Find where the given text appears and provide that cell's center as (x, y) coordinate. 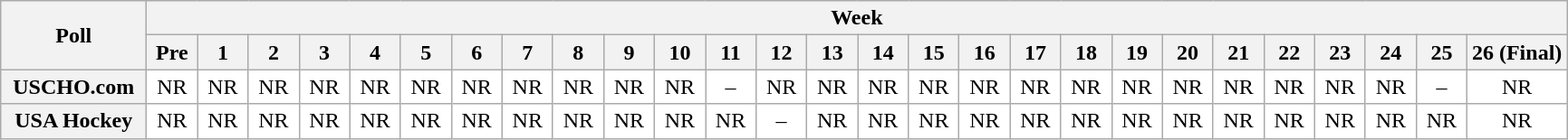
Poll (74, 35)
18 (1086, 52)
6 (476, 52)
4 (375, 52)
14 (883, 52)
7 (527, 52)
20 (1188, 52)
25 (1441, 52)
26 (Final) (1516, 52)
13 (832, 52)
9 (629, 52)
1 (223, 52)
10 (679, 52)
17 (1035, 52)
11 (730, 52)
2 (274, 52)
8 (578, 52)
Week (857, 18)
12 (782, 52)
23 (1340, 52)
5 (426, 52)
15 (934, 52)
21 (1238, 52)
USCHO.com (74, 87)
19 (1137, 52)
22 (1289, 52)
3 (324, 52)
24 (1390, 52)
USA Hockey (74, 121)
16 (985, 52)
Pre (172, 52)
